Return [X, Y] of the center of cell containing provided text 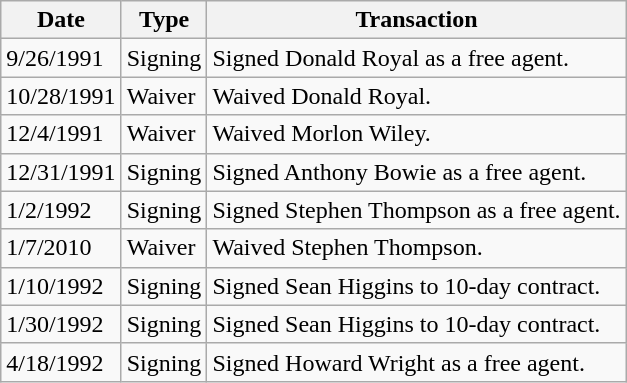
1/30/1992 [61, 324]
Signed Howard Wright as a free agent. [416, 362]
Signed Anthony Bowie as a free agent. [416, 172]
12/31/1991 [61, 172]
Waived Morlon Wiley. [416, 134]
Waived Donald Royal. [416, 96]
4/18/1992 [61, 362]
Signed Stephen Thompson as a free agent. [416, 210]
Waived Stephen Thompson. [416, 248]
Date [61, 20]
Type [164, 20]
Transaction [416, 20]
1/7/2010 [61, 248]
1/10/1992 [61, 286]
10/28/1991 [61, 96]
1/2/1992 [61, 210]
12/4/1991 [61, 134]
Signed Donald Royal as a free agent. [416, 58]
9/26/1991 [61, 58]
